Detect which cell encompasses the target text, then output its [x, y] center coordinate. 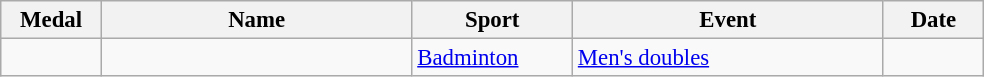
Medal [52, 20]
Badminton [492, 58]
Men's doubles [728, 58]
Event [728, 20]
Sport [492, 20]
Name [256, 20]
Date [934, 20]
